From the cell containing the given text, extract its center point as (x, y) coordinate. 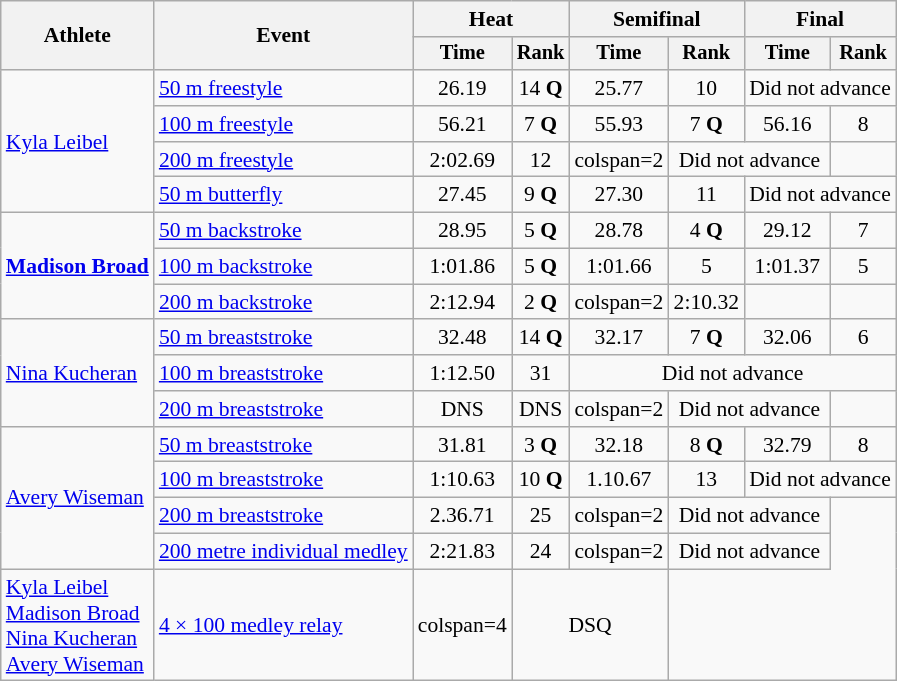
2:12.94 (462, 302)
31.81 (462, 445)
Heat (492, 19)
55.93 (618, 124)
50 m backstroke (284, 231)
Madison Broad (78, 266)
9 Q (541, 195)
2:10.32 (706, 302)
200 m freestyle (284, 160)
Kyla LeibelMadison BroadNina KucheranAvery Wiseman (78, 625)
2:21.83 (462, 552)
100 m backstroke (284, 267)
1:01.66 (618, 267)
24 (541, 552)
32.18 (618, 445)
2 Q (541, 302)
2.36.71 (462, 516)
8 Q (706, 445)
Nina Kucheran (78, 374)
28.78 (618, 231)
32.48 (462, 338)
13 (706, 480)
Avery Wiseman (78, 498)
50 m butterfly (284, 195)
7 (862, 231)
4 Q (706, 231)
Event (284, 36)
Semifinal (656, 19)
56.16 (787, 124)
11 (706, 195)
colspan=4 (462, 625)
27.30 (618, 195)
31 (541, 373)
32.06 (787, 338)
DSQ (590, 625)
4 × 100 medley relay (284, 625)
Athlete (78, 36)
28.95 (462, 231)
32.79 (787, 445)
2:02.69 (462, 160)
29.12 (787, 231)
27.45 (462, 195)
Kyla Leibel (78, 141)
1:01.86 (462, 267)
Final (820, 19)
1:12.50 (462, 373)
200 m backstroke (284, 302)
25.77 (618, 88)
25 (541, 516)
10 (706, 88)
3 Q (541, 445)
26.19 (462, 88)
100 m freestyle (284, 124)
6 (862, 338)
12 (541, 160)
1:10.63 (462, 480)
56.21 (462, 124)
50 m freestyle (284, 88)
10 Q (541, 480)
200 metre individual medley (284, 552)
1:01.37 (787, 267)
32.17 (618, 338)
1.10.67 (618, 480)
